Determine the [X, Y] coordinate at the center of the cell enclosing the given text.  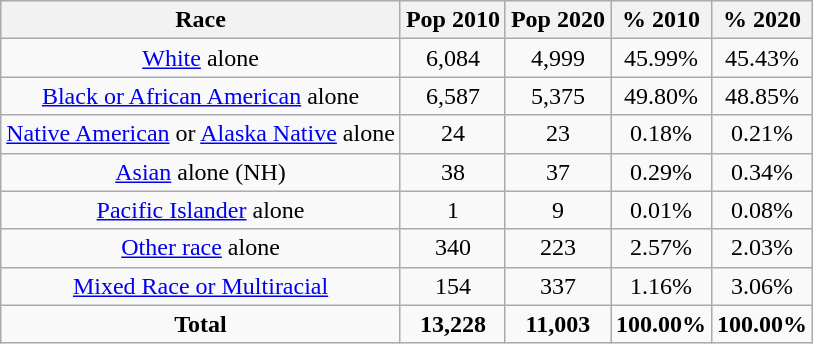
38 [452, 172]
Other race alone [201, 248]
2.03% [762, 248]
0.18% [660, 134]
45.99% [660, 58]
% 2010 [660, 20]
0.34% [762, 172]
0.21% [762, 134]
13,228 [452, 324]
37 [558, 172]
2.57% [660, 248]
223 [558, 248]
% 2020 [762, 20]
6,587 [452, 96]
1 [452, 210]
340 [452, 248]
Race [201, 20]
1.16% [660, 286]
Native American or Alaska Native alone [201, 134]
9 [558, 210]
Pop 2010 [452, 20]
24 [452, 134]
Pop 2020 [558, 20]
Mixed Race or Multiracial [201, 286]
Asian alone (NH) [201, 172]
0.29% [660, 172]
Black or African American alone [201, 96]
11,003 [558, 324]
5,375 [558, 96]
337 [558, 286]
48.85% [762, 96]
154 [452, 286]
4,999 [558, 58]
White alone [201, 58]
Pacific Islander alone [201, 210]
3.06% [762, 286]
49.80% [660, 96]
Total [201, 324]
45.43% [762, 58]
0.01% [660, 210]
23 [558, 134]
6,084 [452, 58]
0.08% [762, 210]
